Capture the cell that displays the provided text and extract its (X, Y) central coordinate. 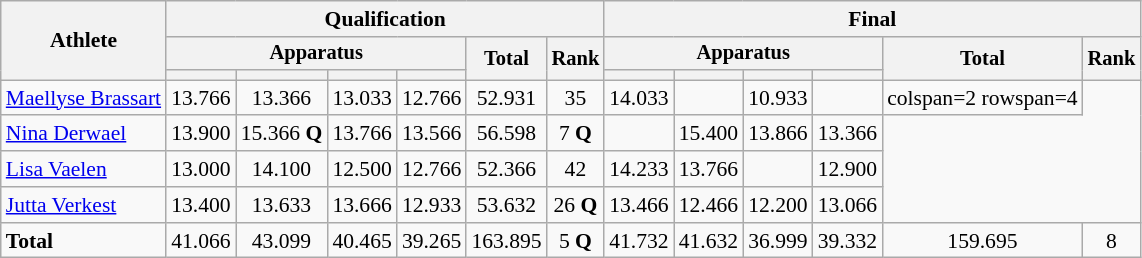
13.066 (848, 205)
Qualification (385, 19)
13.633 (282, 205)
13.900 (200, 134)
12.900 (848, 169)
Jutta Verkest (84, 205)
13.400 (200, 205)
13.466 (638, 205)
13.000 (200, 169)
Maellyse Brassart (84, 98)
14.100 (282, 169)
Final (872, 19)
13.866 (778, 134)
14.033 (638, 98)
35 (576, 98)
42 (576, 169)
52.366 (506, 169)
12.466 (708, 205)
56.598 (506, 134)
Nina Derwael (84, 134)
12.933 (432, 205)
15.400 (708, 134)
10.933 (778, 98)
Lisa Vaelen (84, 169)
52.931 (506, 98)
Athlete (84, 40)
12.200 (778, 205)
7 Q (576, 134)
12.500 (362, 169)
15.366 Q (282, 134)
13.566 (432, 134)
colspan=2 rowspan=4 (982, 98)
53.632 (506, 205)
26 Q (576, 205)
13.033 (362, 98)
14.233 (638, 169)
13.666 (362, 205)
